Output the (X, Y) coordinate of the center of the cell containing the given text.  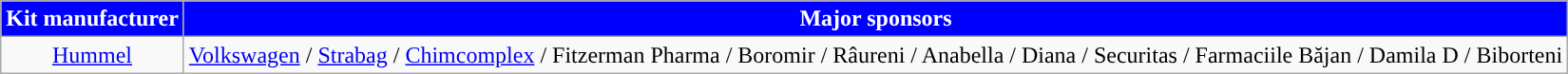
Kit manufacturer (93, 19)
Volkswagen / Strabag / Chimcomplex / Fitzerman Pharma / Boromir / Râureni / Anabella / Diana / Securitas / Farmaciile Băjan / Damila D / Biborteni (875, 55)
Major sponsors (875, 19)
Hummel (93, 55)
